Search for the cell housing the specified text and yield its [x, y] center coordinate. 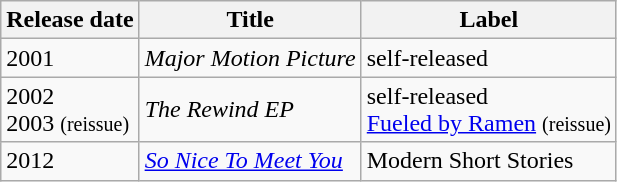
self-releasedFueled by Ramen (reissue) [488, 110]
Major Motion Picture [250, 58]
Release date [70, 20]
Modern Short Stories [488, 161]
Title [250, 20]
2001 [70, 58]
20022003 (reissue) [70, 110]
The Rewind EP [250, 110]
2012 [70, 161]
self-released [488, 58]
So Nice To Meet You [250, 161]
Label [488, 20]
